Output the [X, Y] coordinate of the center of the cell containing the given text.  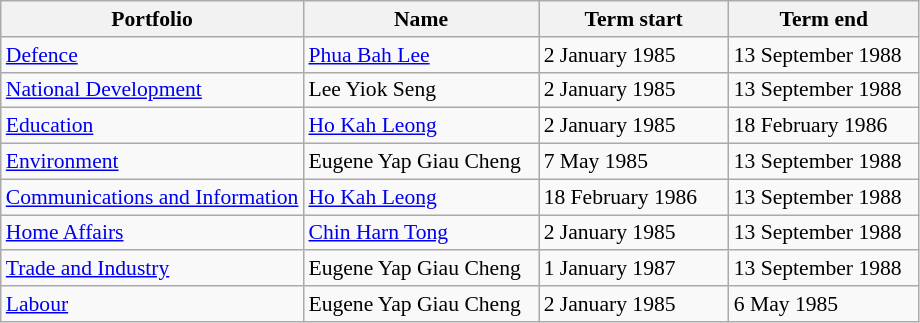
Education [152, 126]
Chin Harn Tong [420, 233]
Name [420, 19]
Communications and Information [152, 197]
Term end [824, 19]
1 January 1987 [634, 269]
6 May 1985 [824, 304]
7 May 1985 [634, 162]
Trade and Industry [152, 269]
Term start [634, 19]
Labour [152, 304]
Portfolio [152, 19]
Home Affairs [152, 233]
Defence [152, 55]
Environment [152, 162]
Phua Bah Lee [420, 55]
National Development [152, 90]
Lee Yiok Seng [420, 90]
